Pinpoint the cell where the given text exists, returning its (X, Y) midpoint coordinate. 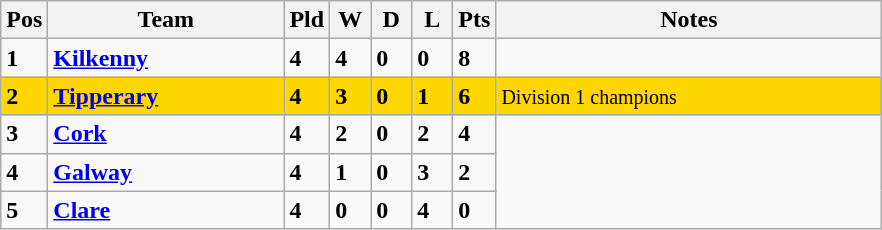
Pts (474, 20)
L (432, 20)
5 (24, 210)
Kilkenny (166, 58)
D (392, 20)
Galway (166, 172)
Division 1 champions (689, 96)
Team (166, 20)
Notes (689, 20)
Pld (307, 20)
Pos (24, 20)
Clare (166, 210)
Cork (166, 134)
Tipperary (166, 96)
W (350, 20)
6 (474, 96)
8 (474, 58)
